Scan for the cell matching the given text and deliver its (X, Y) coordinate at center. 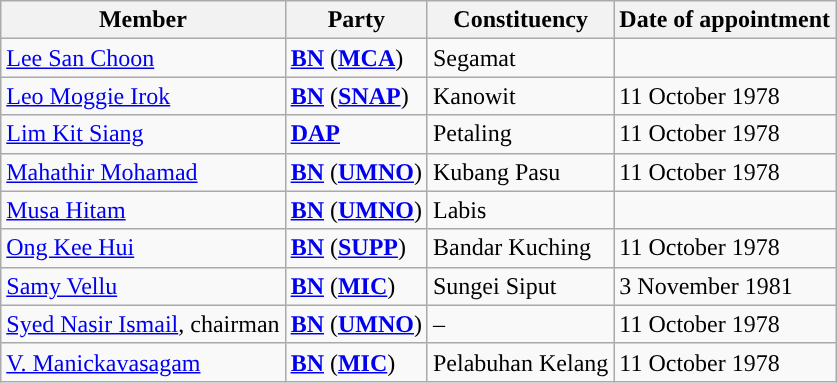
Petaling (520, 134)
Ong Kee Hui (143, 248)
Party (356, 20)
Lee San Choon (143, 58)
Samy Vellu (143, 286)
Date of appointment (725, 20)
Bandar Kuching (520, 248)
– (520, 324)
Labis (520, 210)
Kanowit (520, 96)
BN (SNAP) (356, 96)
DAP (356, 134)
Pelabuhan Kelang (520, 362)
Segamat (520, 58)
Leo Moggie Irok (143, 96)
Musa Hitam (143, 210)
3 November 1981 (725, 286)
Kubang Pasu (520, 172)
Lim Kit Siang (143, 134)
Member (143, 20)
BN (MCA) (356, 58)
Syed Nasir Ismail, chairman (143, 324)
BN (SUPP) (356, 248)
Mahathir Mohamad (143, 172)
V. Manickavasagam (143, 362)
Sungei Siput (520, 286)
Constituency (520, 20)
